Locate the cell with the specified text and output its (X, Y) center coordinate. 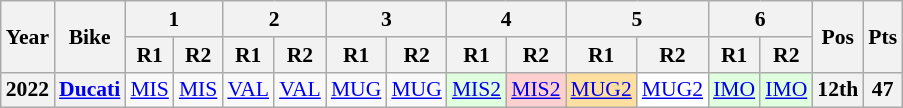
Pos (838, 36)
5 (638, 19)
47 (882, 90)
12th (838, 90)
Pts (882, 36)
Bike (90, 36)
2 (274, 19)
Year (28, 36)
2022 (28, 90)
Ducati (90, 90)
6 (760, 19)
4 (506, 19)
3 (386, 19)
1 (174, 19)
